Find where the given text appears and provide that cell's center as (x, y) coordinate. 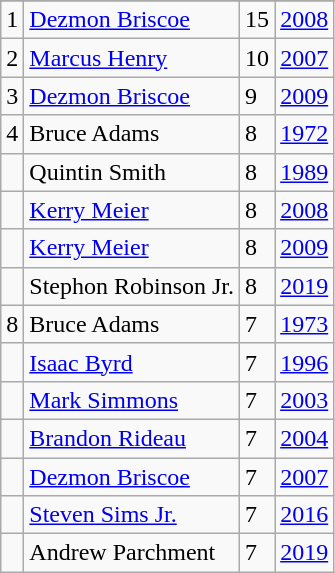
2 (12, 58)
Mark Simmons (132, 400)
Quintin Smith (132, 172)
Andrew Parchment (132, 553)
1973 (304, 324)
15 (258, 20)
Steven Sims Jr. (132, 515)
3 (12, 96)
Brandon Rideau (132, 438)
10 (258, 58)
9 (258, 96)
1972 (304, 134)
2004 (304, 438)
1 (12, 20)
2003 (304, 400)
2016 (304, 515)
4 (12, 134)
1989 (304, 172)
Isaac Byrd (132, 362)
Stephon Robinson Jr. (132, 286)
Marcus Henry (132, 58)
1996 (304, 362)
